Output the (X, Y) coordinate of the center of the cell containing the given text.  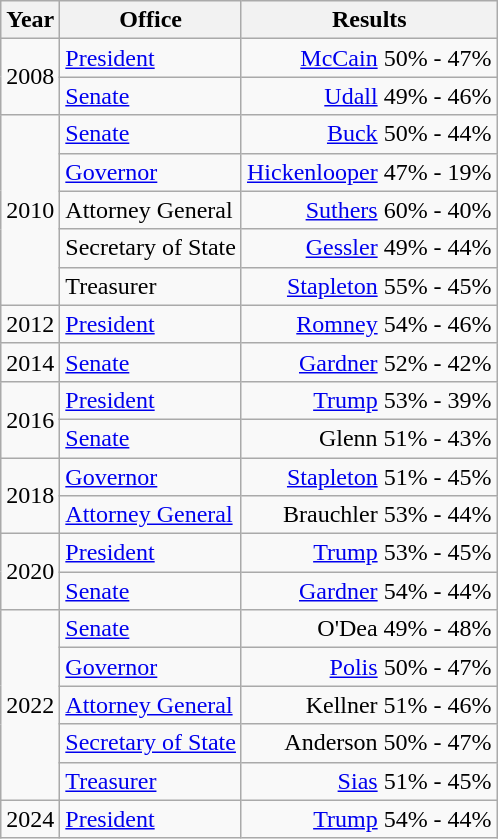
Gardner 52% - 42% (369, 362)
Results (369, 20)
2014 (30, 362)
Gardner 54% - 44% (369, 591)
Stapleton 51% - 45% (369, 477)
Kellner 51% - 46% (369, 705)
O'Dea 49% - 48% (369, 629)
2008 (30, 77)
Gessler 49% - 44% (369, 248)
2012 (30, 324)
Udall 49% - 46% (369, 96)
Stapleton 55% - 45% (369, 286)
Buck 50% - 44% (369, 134)
Hickenlooper 47% - 19% (369, 172)
2020 (30, 572)
Anderson 50% - 47% (369, 743)
2018 (30, 496)
2024 (30, 819)
Glenn 51% - 43% (369, 438)
Trump 54% - 44% (369, 819)
2010 (30, 210)
Sias 51% - 45% (369, 781)
2022 (30, 705)
Trump 53% - 39% (369, 400)
McCain 50% - 47% (369, 58)
Year (30, 20)
Office (151, 20)
Trump 53% - 45% (369, 553)
Suthers 60% - 40% (369, 210)
Romney 54% - 46% (369, 324)
Polis 50% - 47% (369, 667)
2016 (30, 419)
Brauchler 53% - 44% (369, 515)
